Return the (x, y) coordinate for the center point of the cell that contains the specified text.  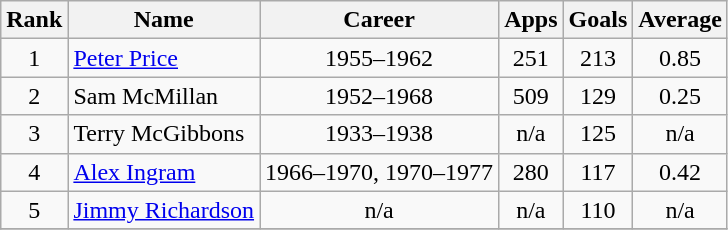
213 (598, 58)
Name (164, 20)
3 (34, 134)
1952–1968 (380, 96)
Sam McMillan (164, 96)
0.42 (680, 172)
110 (598, 210)
129 (598, 96)
Goals (598, 20)
Apps (531, 20)
Jimmy Richardson (164, 210)
1933–1938 (380, 134)
280 (531, 172)
Terry McGibbons (164, 134)
0.85 (680, 58)
1966–1970, 1970–1977 (380, 172)
509 (531, 96)
251 (531, 58)
4 (34, 172)
2 (34, 96)
Peter Price (164, 58)
125 (598, 134)
Rank (34, 20)
0.25 (680, 96)
117 (598, 172)
Alex Ingram (164, 172)
1 (34, 58)
5 (34, 210)
Average (680, 20)
1955–1962 (380, 58)
Career (380, 20)
